Return the [x, y] coordinate for the center point of the cell that contains the specified text.  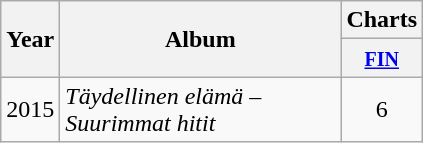
Täydellinen elämä – Suurimmat hitit [200, 110]
Charts [382, 20]
2015 [30, 110]
FIN [382, 58]
6 [382, 110]
Year [30, 39]
Album [200, 39]
